Return [x, y] of the center of cell containing provided text 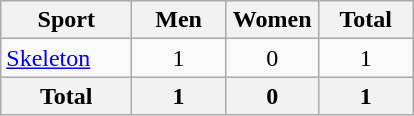
Sport [66, 20]
Skeleton [66, 58]
Women [272, 20]
Men [179, 20]
